Locate the cell with the specified text and output its (x, y) center coordinate. 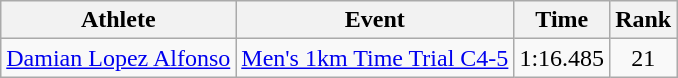
Men's 1km Time Trial C4-5 (375, 58)
Time (562, 20)
Rank (644, 20)
1:16.485 (562, 58)
Athlete (118, 20)
Damian Lopez Alfonso (118, 58)
Event (375, 20)
21 (644, 58)
